Provide the (x, y) coordinate of the cell's center where the given text is located.  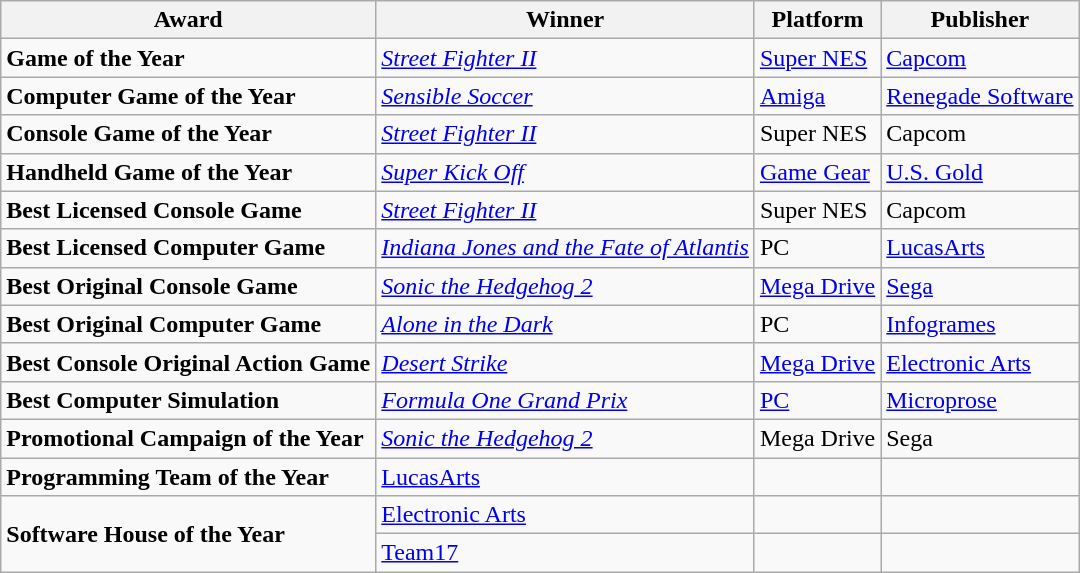
Sensible Soccer (566, 96)
Best Licensed Computer Game (188, 248)
Handheld Game of the Year (188, 172)
Promotional Campaign of the Year (188, 438)
Publisher (980, 20)
Best Original Console Game (188, 286)
Platform (817, 20)
Microprose (980, 400)
Amiga (817, 96)
Best Console Original Action Game (188, 362)
Formula One Grand Prix (566, 400)
Game of the Year (188, 58)
Winner (566, 20)
Computer Game of the Year (188, 96)
Best Original Computer Game (188, 324)
Infogrames (980, 324)
Best Licensed Console Game (188, 210)
Best Computer Simulation (188, 400)
U.S. Gold (980, 172)
Team17 (566, 553)
Award (188, 20)
Software House of the Year (188, 534)
Super Kick Off (566, 172)
Alone in the Dark (566, 324)
Indiana Jones and the Fate of Atlantis (566, 248)
Game Gear (817, 172)
Renegade Software (980, 96)
Desert Strike (566, 362)
Programming Team of the Year (188, 477)
Console Game of the Year (188, 134)
